From the cell containing the given text, extract its center point as [x, y] coordinate. 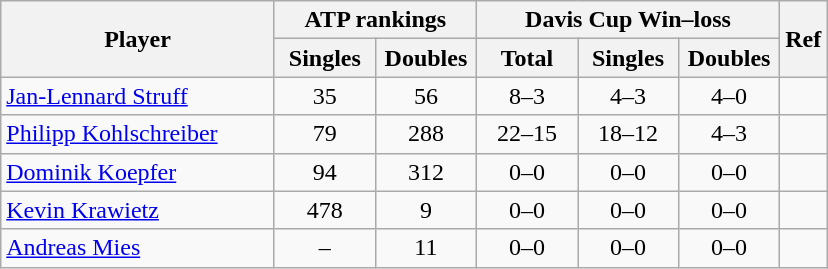
Ref [804, 39]
4–0 [730, 96]
478 [324, 210]
– [324, 248]
Jan-Lennard Struff [138, 96]
94 [324, 172]
8–3 [526, 96]
Philipp Kohlschreiber [138, 134]
22–15 [526, 134]
312 [426, 172]
Total [526, 58]
288 [426, 134]
ATP rankings [375, 20]
11 [426, 248]
79 [324, 134]
18–12 [628, 134]
9 [426, 210]
Davis Cup Win–loss [628, 20]
Player [138, 39]
Dominik Koepfer [138, 172]
Kevin Krawietz [138, 210]
56 [426, 96]
35 [324, 96]
Andreas Mies [138, 248]
